Detect which cell encompasses the target text, then output its [X, Y] center coordinate. 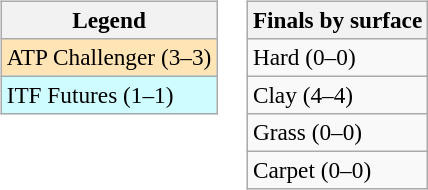
Grass (0–0) [337, 133]
ATP Challenger (3–3) [108, 57]
ITF Futures (1–1) [108, 95]
Legend [108, 20]
Hard (0–0) [337, 57]
Finals by surface [337, 20]
Clay (4–4) [337, 95]
Carpet (0–0) [337, 171]
